Detect which cell encompasses the target text, then output its [X, Y] center coordinate. 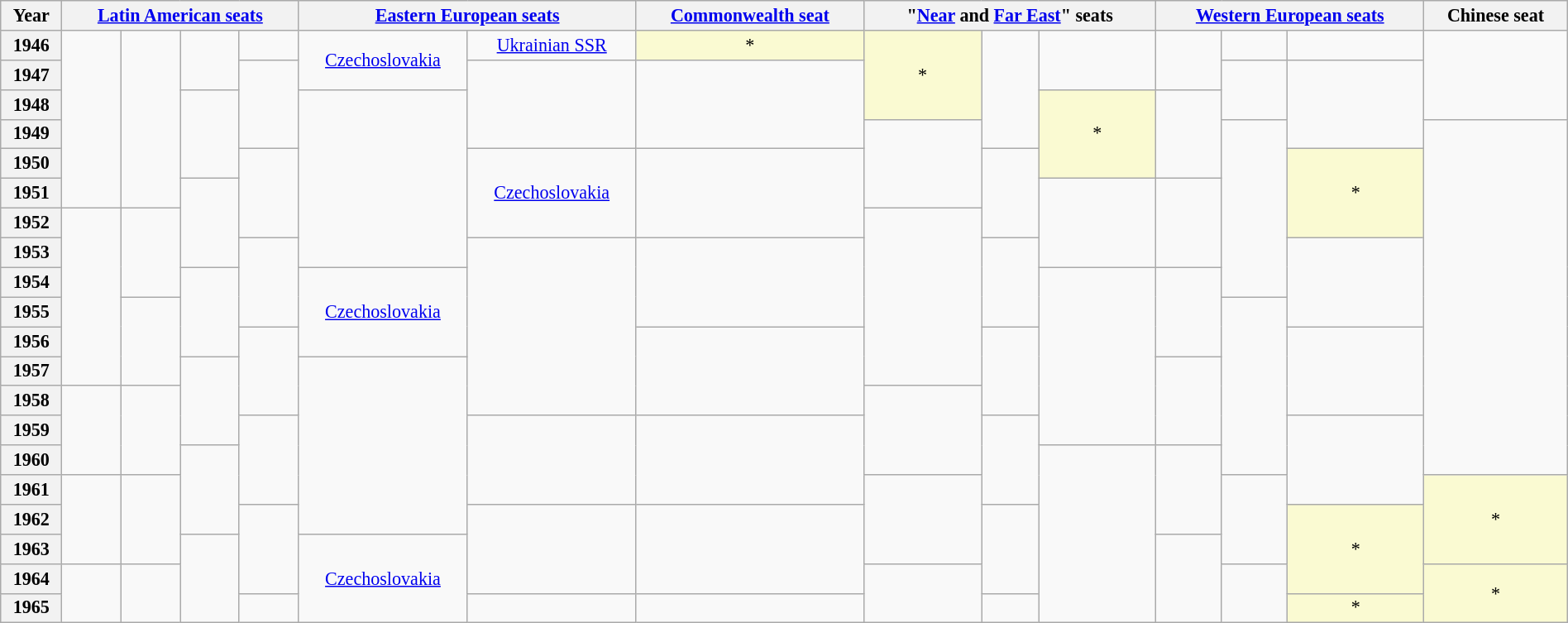
1952 [31, 223]
1955 [31, 312]
1947 [31, 74]
1950 [31, 164]
1954 [31, 282]
Western European seats [1290, 15]
1956 [31, 341]
1946 [31, 45]
1961 [31, 489]
1964 [31, 578]
1963 [31, 549]
1957 [31, 371]
Eastern European seats [467, 15]
1948 [31, 104]
1965 [31, 608]
Chinese seat [1496, 15]
Year [31, 15]
1960 [31, 460]
1958 [31, 400]
Common­wealth seat [749, 15]
1951 [31, 193]
1959 [31, 430]
1953 [31, 252]
Ukrainian SSR [552, 45]
1949 [31, 134]
"Near and Far East" seats [1009, 15]
Latin American seats [180, 15]
1962 [31, 519]
